Identify which cell holds the provided text, then report its (X, Y) central coordinate. 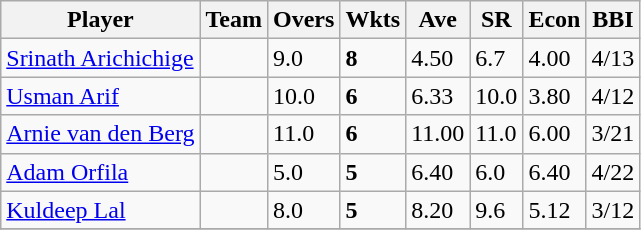
4/12 (613, 96)
Srinath Arichichige (100, 58)
5.12 (554, 210)
6.33 (438, 96)
5.0 (304, 172)
4.00 (554, 58)
Econ (554, 20)
4/22 (613, 172)
Player (100, 20)
Adam Orfila (100, 172)
11.00 (438, 134)
3/21 (613, 134)
Overs (304, 20)
3.80 (554, 96)
SR (496, 20)
3/12 (613, 210)
9.0 (304, 58)
8.20 (438, 210)
Team (234, 20)
Kuldeep Lal (100, 210)
8 (373, 58)
6.0 (496, 172)
6.7 (496, 58)
BBI (613, 20)
Ave (438, 20)
4.50 (438, 58)
4/13 (613, 58)
9.6 (496, 210)
Wkts (373, 20)
8.0 (304, 210)
Arnie van den Berg (100, 134)
6.00 (554, 134)
Usman Arif (100, 96)
